Locate the cell with the specified text and output its (X, Y) center coordinate. 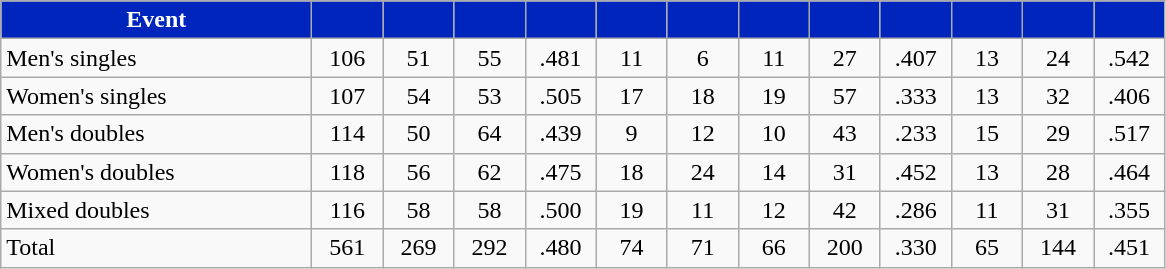
.452 (916, 172)
.480 (560, 248)
.407 (916, 58)
9 (632, 134)
.481 (560, 58)
Women's doubles (156, 172)
118 (348, 172)
57 (844, 96)
292 (490, 248)
Women's singles (156, 96)
Men's doubles (156, 134)
.505 (560, 96)
.475 (560, 172)
561 (348, 248)
51 (418, 58)
65 (986, 248)
.333 (916, 96)
.517 (1130, 134)
.439 (560, 134)
Men's singles (156, 58)
6 (702, 58)
74 (632, 248)
.233 (916, 134)
144 (1058, 248)
10 (774, 134)
116 (348, 210)
.330 (916, 248)
.286 (916, 210)
50 (418, 134)
53 (490, 96)
66 (774, 248)
14 (774, 172)
106 (348, 58)
.406 (1130, 96)
.542 (1130, 58)
55 (490, 58)
27 (844, 58)
Total (156, 248)
29 (1058, 134)
17 (632, 96)
54 (418, 96)
.464 (1130, 172)
269 (418, 248)
28 (1058, 172)
43 (844, 134)
.355 (1130, 210)
.451 (1130, 248)
.500 (560, 210)
114 (348, 134)
200 (844, 248)
62 (490, 172)
32 (1058, 96)
Mixed doubles (156, 210)
56 (418, 172)
15 (986, 134)
42 (844, 210)
71 (702, 248)
107 (348, 96)
64 (490, 134)
Event (156, 20)
